Locate the cell with the specified text and output its (X, Y) center coordinate. 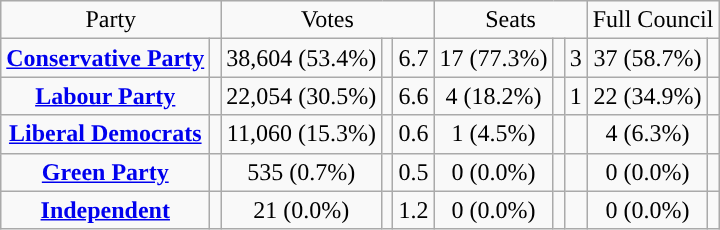
6.7 (414, 58)
1.2 (414, 210)
6.6 (414, 96)
37 (58.7%) (648, 58)
4 (18.2%) (494, 96)
21 (0.0%) (302, 210)
Labour Party (106, 96)
0.6 (414, 134)
0.5 (414, 172)
22,054 (30.5%) (302, 96)
22 (34.9%) (648, 96)
4 (6.3%) (648, 134)
Independent (106, 210)
Conservative Party (106, 58)
Green Party (106, 172)
11,060 (15.3%) (302, 134)
3 (576, 58)
Party (111, 20)
Full Council (653, 20)
Liberal Democrats (106, 134)
Votes (328, 20)
1 (4.5%) (494, 134)
535 (0.7%) (302, 172)
38,604 (53.4%) (302, 58)
Seats (510, 20)
1 (576, 96)
17 (77.3%) (494, 58)
